Scan for the cell matching the given text and deliver its [X, Y] coordinate at center. 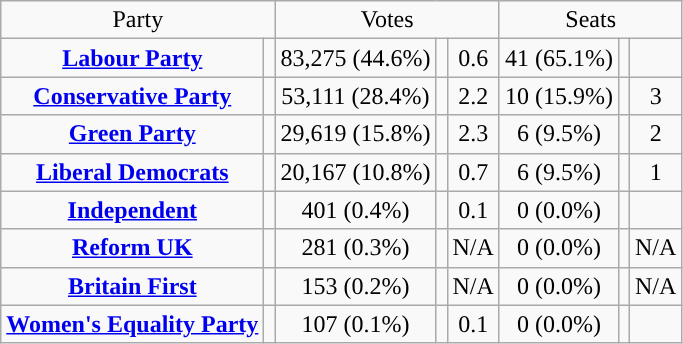
281 (0.3%) [356, 248]
2.3 [473, 134]
0.6 [473, 58]
Conservative Party [132, 96]
153 (0.2%) [356, 286]
2 [656, 134]
Party [138, 20]
1 [656, 172]
3 [656, 96]
Reform UK [132, 248]
41 (65.1%) [558, 58]
10 (15.9%) [558, 96]
Votes [388, 20]
Green Party [132, 134]
Women's Equality Party [132, 324]
2.2 [473, 96]
53,111 (28.4%) [356, 96]
0.7 [473, 172]
Independent [132, 210]
Britain First [132, 286]
29,619 (15.8%) [356, 134]
Labour Party [132, 58]
Liberal Democrats [132, 172]
83,275 (44.6%) [356, 58]
20,167 (10.8%) [356, 172]
Seats [590, 20]
107 (0.1%) [356, 324]
401 (0.4%) [356, 210]
